Scan for the cell matching the given text and deliver its [x, y] coordinate at center. 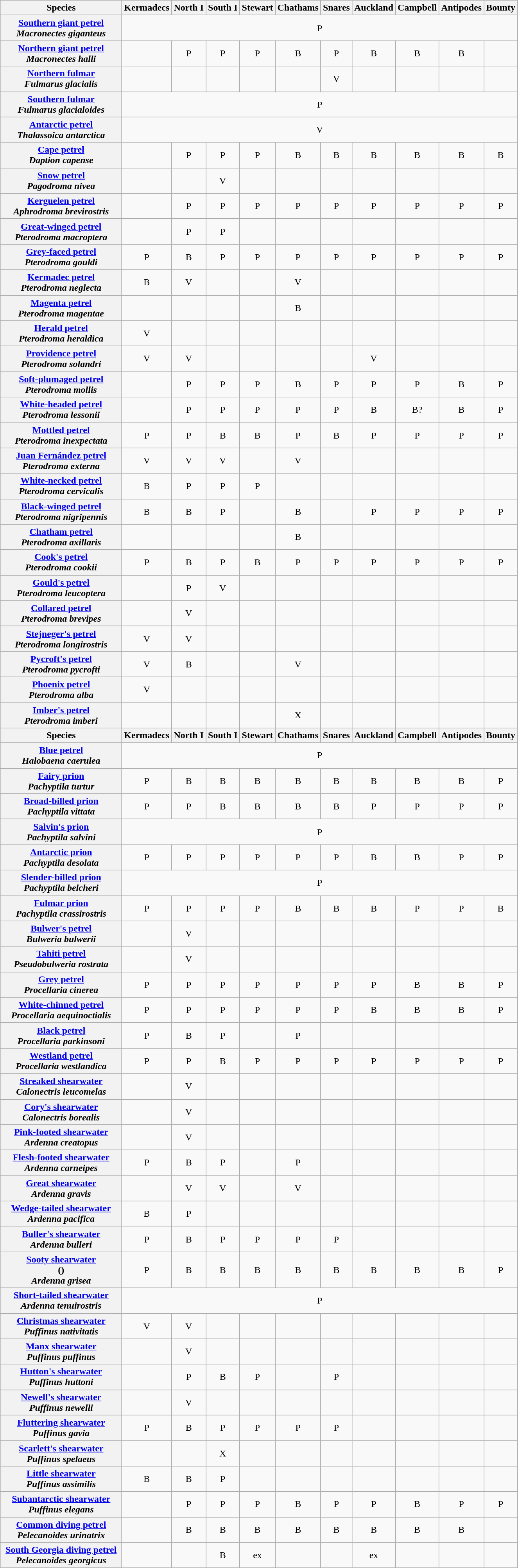
Streaked shearwaterCalonectris leucomelas [61, 1086]
Cape petrelDaption capense [61, 155]
Blue petrelHalobaena caerulea [61, 756]
Providence petrelPterodroma solandri [61, 359]
Broad-billed prionPachyptila vittata [61, 807]
Kermadec petrelPterodroma neglecta [61, 282]
Mottled petrelPterodroma inexpectata [61, 435]
Southern giant petrelMacronectes giganteus [61, 28]
White-headed petrelPterodroma lessonii [61, 410]
Grey-faced petrelPterodroma gouldi [61, 257]
Soft-plumaged petrelPterodroma mollis [61, 384]
Antarctic prionPachyptila desolata [61, 858]
Collared petrelPterodroma brevipes [61, 613]
B? [418, 410]
Snow petrelPagodroma nivea [61, 181]
Slender-billed prionPachyptila belcheri [61, 883]
Gould's petrelPterodroma leucoptera [61, 588]
Grey petrelProcellaria cinerea [61, 984]
White-chinned petrelProcellaria aequinoctialis [61, 1010]
Black-winged petrelPterodroma nigripennis [61, 512]
Bulwer's petrelBulweria bulwerii [61, 933]
Salvin's prionPachyptila salvini [61, 832]
Pink-footed shearwaterArdenna creatopus [61, 1138]
White-necked petrelPterodroma cervicalis [61, 486]
Subantarctic shearwaterPuffinus elegans [61, 1504]
Kerguelen petrelAphrodroma brevirostris [61, 206]
Tahiti petrelPseudobulweria rostrata [61, 959]
Chatham petrelPterodroma axillaris [61, 537]
Fairy prionPachyptila turtur [61, 781]
Imber's petrelPterodroma imberi [61, 715]
Wedge-tailed shearwaterArdenna pacifica [61, 1214]
Scarlett's shearwaterPuffinus spelaeus [61, 1453]
Herald petrelPterodroma heraldica [61, 333]
Stejneger's petrelPterodroma longirostris [61, 638]
Cook's petrelPterodroma cookii [61, 563]
Northern fulmarFulmarus glacialis [61, 79]
Southern fulmarFulmarus glacialoides [61, 104]
Westland petrelProcellaria westlandica [61, 1061]
Manx shearwaterPuffinus puffinus [61, 1351]
Short-tailed shearwaterArdenna tenuirostris [61, 1300]
Little shearwaterPuffinus assimilis [61, 1479]
Great shearwaterArdenna gravis [61, 1189]
Common diving petrelPelecanoides urinatrix [61, 1530]
Northern giant petrelMacronectes halli [61, 53]
Christmas shearwaterPuffinus nativitatis [61, 1326]
Fluttering shearwaterPuffinus gavia [61, 1428]
Phoenix petrelPterodroma alba [61, 689]
Juan Fernández petrelPterodroma externa [61, 461]
Magenta petrelPterodroma magentae [61, 307]
Newell's shearwaterPuffinus newelli [61, 1402]
South Georgia diving petrelPelecanoides georgicus [61, 1555]
Cory's shearwaterCalonectris borealis [61, 1112]
Hutton's shearwaterPuffinus huttoni [61, 1377]
Pycroft's petrelPterodroma pycrofti [61, 664]
Buller's shearwaterArdenna bulleri [61, 1239]
Great-winged petrelPterodroma macroptera [61, 232]
Fulmar prionPachyptila crassirostris [61, 908]
Flesh-footed shearwaterArdenna carneipes [61, 1163]
Sooty shearwater()Ardenna grisea [61, 1270]
Black petrelProcellaria parkinsoni [61, 1035]
Antarctic petrelThalassoica antarctica [61, 130]
